Capture the cell that displays the provided text and extract its [X, Y] central coordinate. 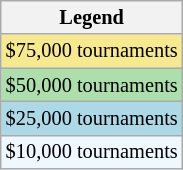
$75,000 tournaments [92, 51]
$10,000 tournaments [92, 152]
$25,000 tournaments [92, 118]
Legend [92, 17]
$50,000 tournaments [92, 85]
